Determine the [x, y] coordinate at the center of the cell enclosing the given text.  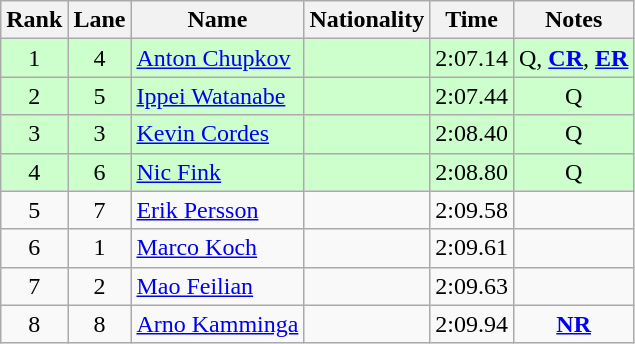
Nic Fink [218, 172]
2:07.44 [472, 96]
2:07.14 [472, 58]
Lane [100, 20]
Arno Kamminga [218, 324]
2:08.80 [472, 172]
Mao Feilian [218, 286]
Notes [573, 20]
Marco Koch [218, 248]
2:08.40 [472, 134]
Time [472, 20]
Anton Chupkov [218, 58]
Erik Persson [218, 210]
Q, CR, ER [573, 58]
2:09.61 [472, 248]
Name [218, 20]
Ippei Watanabe [218, 96]
2:09.63 [472, 286]
2:09.58 [472, 210]
Rank [34, 20]
NR [573, 324]
2:09.94 [472, 324]
Kevin Cordes [218, 134]
Nationality [367, 20]
